For the text-containing cell, return its midpoint in (X, Y) coordinate format. 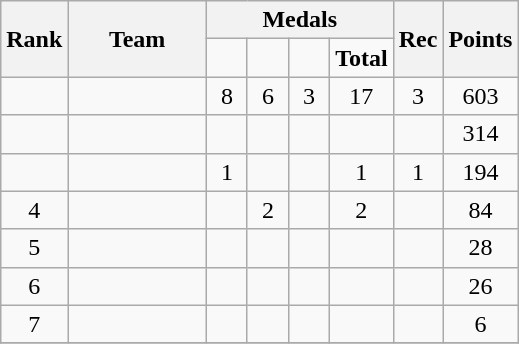
17 (362, 96)
Rank (34, 39)
Points (480, 39)
84 (480, 210)
603 (480, 96)
8 (226, 96)
314 (480, 134)
Total (362, 58)
28 (480, 248)
4 (34, 210)
7 (34, 324)
194 (480, 172)
Rec (418, 39)
Medals (300, 20)
26 (480, 286)
Team (138, 39)
5 (34, 248)
